Pinpoint the cell where the given text exists, returning its [x, y] midpoint coordinate. 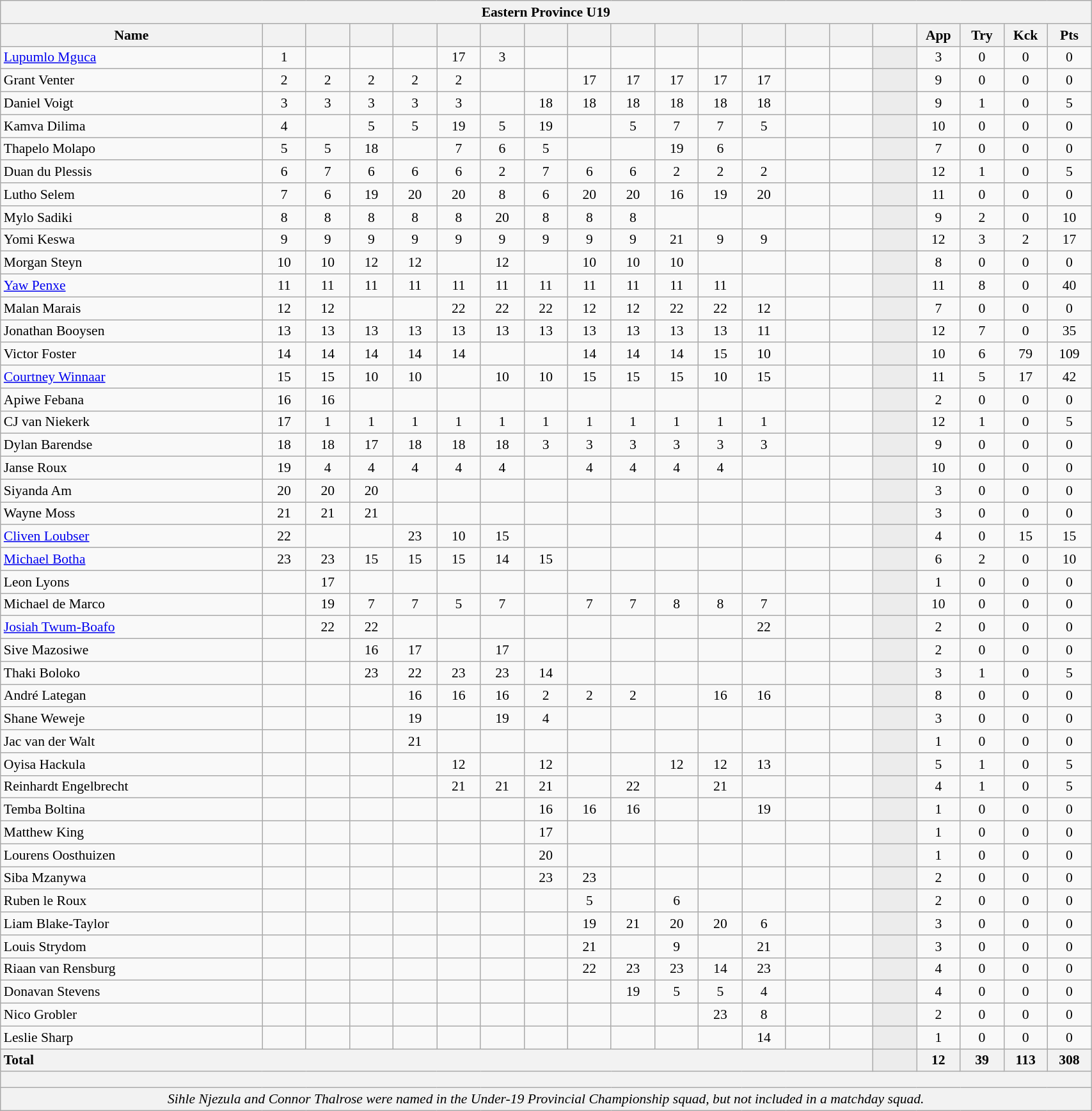
Nico Grobler [132, 1015]
Josiah Twum-Boafo [132, 627]
Lutho Selem [132, 194]
Jac van der Walt [132, 741]
109 [1069, 354]
Siba Mzanywa [132, 878]
Matthew King [132, 833]
Grant Venter [132, 81]
Sive Mazosiwe [132, 650]
Kck [1025, 35]
39 [982, 1060]
Louis Strydom [132, 947]
40 [1069, 286]
Temba Boltina [132, 810]
Reinhardt Engelbrecht [132, 787]
Kamva Dilima [132, 126]
Duan du Plessis [132, 172]
Liam Blake-Taylor [132, 924]
79 [1025, 354]
CJ van Niekerk [132, 422]
Leon Lyons [132, 582]
Yomi Keswa [132, 240]
Apiwe Febana [132, 400]
Lourens Oosthuizen [132, 855]
Mylo Sadiki [132, 217]
Thaki Boloko [132, 673]
Daniel Voigt [132, 104]
Michael de Marco [132, 604]
42 [1069, 377]
35 [1069, 331]
Victor Foster [132, 354]
Yaw Penxe [132, 286]
Sihle Njezula and Connor Thalrose were named in the Under-19 Provincial Championship squad, but not included in a matchday squad. [546, 1099]
Wayne Moss [132, 514]
Shane Weweje [132, 719]
Siyanda Am [132, 491]
Name [132, 35]
Leslie Sharp [132, 1037]
Lupumlo Mguca [132, 58]
Janse Roux [132, 468]
Malan Marais [132, 308]
Jonathan Booysen [132, 331]
113 [1025, 1060]
Michael Botha [132, 559]
Dylan Barendse [132, 445]
Oyisa Hackula [132, 764]
308 [1069, 1060]
Donavan Stevens [132, 992]
Morgan Steyn [132, 263]
Eastern Province U19 [546, 12]
Cliven Loubser [132, 537]
Ruben le Roux [132, 901]
Courtney Winnaar [132, 377]
Pts [1069, 35]
Try [982, 35]
Total [437, 1060]
Riaan van Rensburg [132, 969]
App [938, 35]
Thapelo Molapo [132, 149]
André Lategan [132, 696]
